From the cell containing the given text, extract its center point as [X, Y] coordinate. 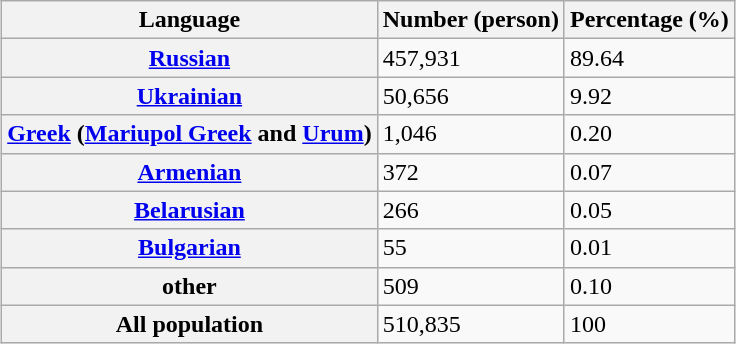
Armenian [190, 172]
other [190, 286]
Language [190, 20]
Percentage (%) [649, 20]
Greek (Mariupol Greek and Urum) [190, 134]
457,931 [470, 58]
Ukrainian [190, 96]
100 [649, 324]
Bulgarian [190, 248]
266 [470, 210]
0.05 [649, 210]
50,656 [470, 96]
9.92 [649, 96]
0.20 [649, 134]
0.07 [649, 172]
510,835 [470, 324]
Belarusian [190, 210]
Number (person) [470, 20]
372 [470, 172]
Russian [190, 58]
55 [470, 248]
0.10 [649, 286]
0.01 [649, 248]
89.64 [649, 58]
509 [470, 286]
1,046 [470, 134]
All population [190, 324]
